Identify which cell holds the provided text, then report its (X, Y) central coordinate. 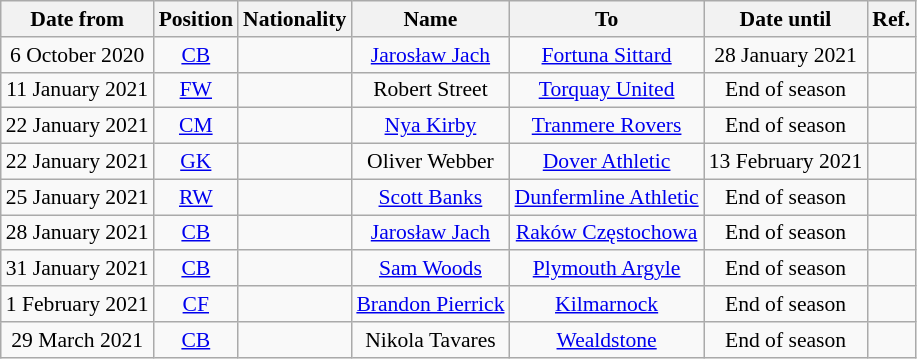
13 February 2021 (786, 162)
Fortuna Sittard (607, 55)
Kilmarnock (607, 304)
29 March 2021 (78, 340)
GK (196, 162)
Tranmere Rovers (607, 126)
RW (196, 197)
Dunfermline Athletic (607, 197)
Date until (786, 19)
Oliver Webber (430, 162)
Nikola Tavares (430, 340)
Ref. (891, 19)
Raków Częstochowa (607, 233)
To (607, 19)
31 January 2021 (78, 269)
Nationality (294, 19)
Dover Athletic (607, 162)
6 October 2020 (78, 55)
CF (196, 304)
Date from (78, 19)
CM (196, 126)
FW (196, 90)
Name (430, 19)
Wealdstone (607, 340)
Nya Kirby (430, 126)
Scott Banks (430, 197)
11 January 2021 (78, 90)
Sam Woods (430, 269)
Plymouth Argyle (607, 269)
Torquay United (607, 90)
1 February 2021 (78, 304)
Position (196, 19)
Robert Street (430, 90)
Brandon Pierrick (430, 304)
25 January 2021 (78, 197)
